Identify which cell holds the provided text, then report its [X, Y] central coordinate. 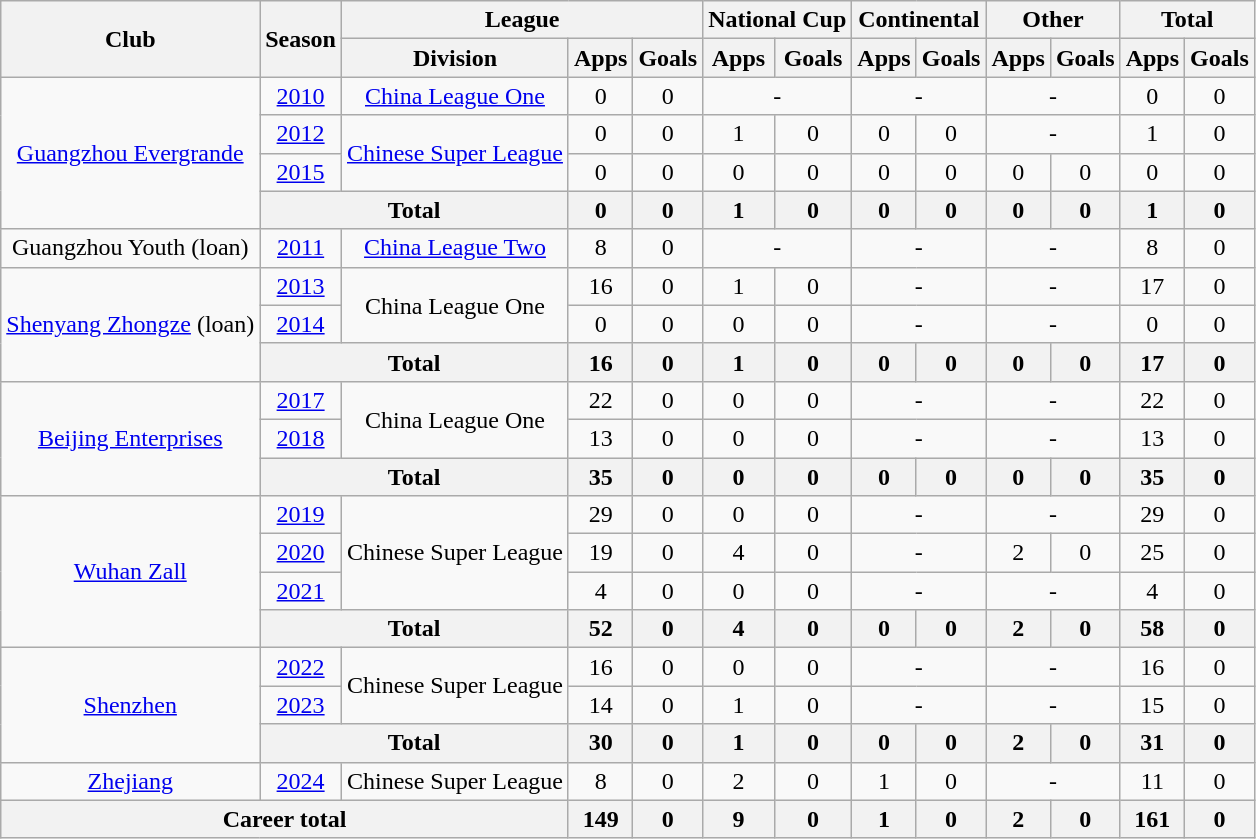
2015 [301, 172]
Wuhan Zall [130, 572]
149 [600, 819]
Beijing Enterprises [130, 438]
2021 [301, 591]
2017 [301, 400]
Guangzhou Youth (loan) [130, 248]
2013 [301, 286]
Zhejiang [130, 781]
15 [1152, 705]
161 [1152, 819]
2023 [301, 705]
2019 [301, 515]
30 [600, 743]
14 [600, 705]
58 [1152, 629]
25 [1152, 553]
China League Two [454, 248]
2010 [301, 96]
Shenyang Zhongze (loan) [130, 324]
Division [454, 58]
11 [1152, 781]
2011 [301, 248]
2020 [301, 553]
2022 [301, 667]
Career total [285, 819]
2012 [301, 134]
2014 [301, 324]
2024 [301, 781]
9 [739, 819]
19 [600, 553]
52 [600, 629]
Guangzhou Evergrande [130, 153]
Continental [919, 20]
2018 [301, 438]
31 [1152, 743]
Season [301, 39]
National Cup [778, 20]
Other [1053, 20]
Club [130, 39]
League [522, 20]
Shenzhen [130, 705]
